From the cell containing the given text, extract its center point as [X, Y] coordinate. 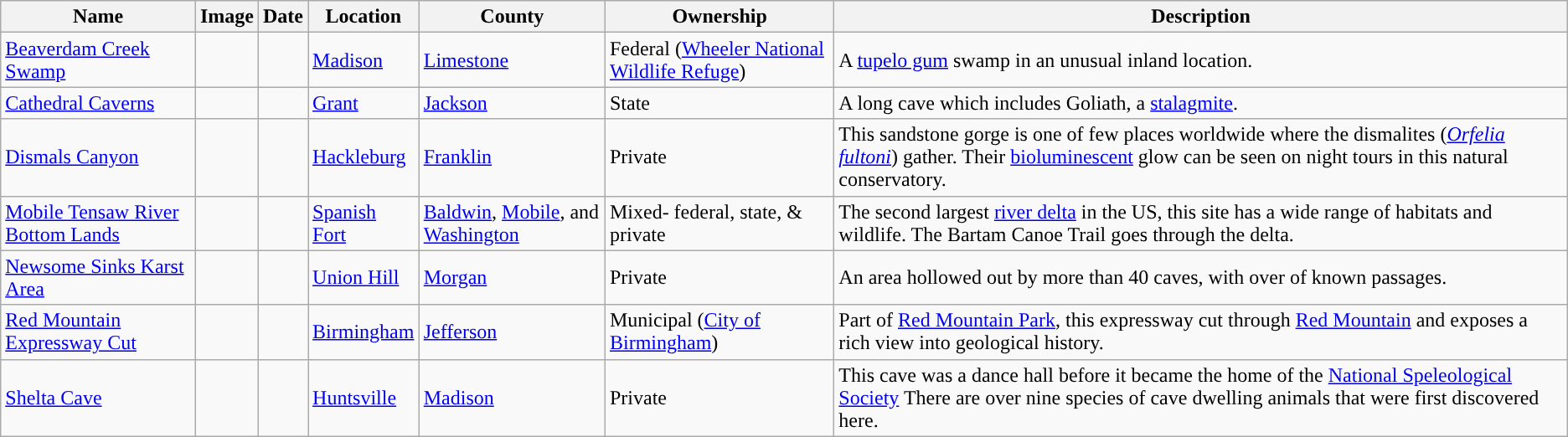
Location [364, 17]
Newsome Sinks Karst Area [99, 278]
Ownership [719, 17]
Name [99, 17]
Birmingham [364, 332]
Description [1201, 17]
Huntsville [364, 398]
Spanish Fort [364, 223]
The second largest river delta in the US, this site has a wide range of habitats and wildlife. The Bartam Canoe Trail goes through the delta. [1201, 223]
Grant [364, 103]
Municipal (City of Birmingham) [719, 332]
Federal (Wheeler National Wildlife Refuge) [719, 60]
Part of Red Mountain Park, this expressway cut through Red Mountain and exposes a rich view into geological history. [1201, 332]
Image [226, 17]
Baldwin, Mobile, and Washington [512, 223]
Date [283, 17]
A long cave which includes Goliath, a stalagmite. [1201, 103]
Franklin [512, 157]
County [512, 17]
Jefferson [512, 332]
Shelta Cave [99, 398]
Hackleburg [364, 157]
Beaverdam Creek Swamp [99, 60]
Cathedral Caverns [99, 103]
A tupelo gum swamp in an unusual inland location. [1201, 60]
Union Hill [364, 278]
Jackson [512, 103]
Red Mountain Expressway Cut [99, 332]
State [719, 103]
Mobile Tensaw River Bottom Lands [99, 223]
Limestone [512, 60]
Dismals Canyon [99, 157]
An area hollowed out by more than 40 caves, with over of known passages. [1201, 278]
Morgan [512, 278]
Mixed- federal, state, & private [719, 223]
